Pinpoint the cell where the given text exists, returning its [x, y] midpoint coordinate. 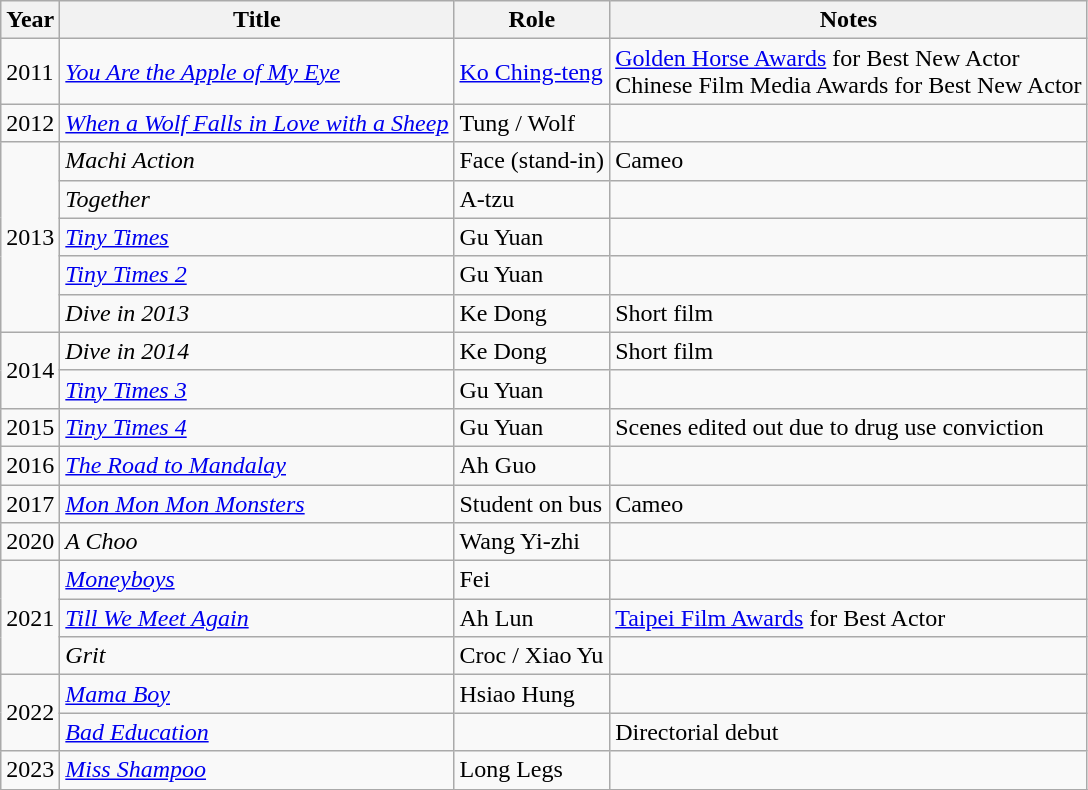
Dive in 2014 [257, 351]
Year [30, 20]
Student on bus [532, 503]
Wang Yi-zhi [532, 542]
Grit [257, 656]
Tiny Times 3 [257, 389]
2013 [30, 237]
Tiny Times [257, 237]
The Road to Mandalay [257, 465]
Machi Action [257, 161]
2021 [30, 618]
Moneyboys [257, 580]
A Choo [257, 542]
Tung / Wolf [532, 123]
Mon Mon Mon Monsters [257, 503]
Fei [532, 580]
Ah Guo [532, 465]
Tiny Times 2 [257, 275]
2012 [30, 123]
A-tzu [532, 199]
When a Wolf Falls in Love with a Sheep [257, 123]
Directorial debut [848, 732]
Golden Horse Awards for Best New ActorChinese Film Media Awards for Best New Actor [848, 72]
2017 [30, 503]
Together [257, 199]
Ah Lun [532, 618]
Mama Boy [257, 694]
Miss Shampoo [257, 770]
2015 [30, 427]
2016 [30, 465]
Till We Meet Again [257, 618]
Bad Education [257, 732]
Dive in 2013 [257, 313]
2011 [30, 72]
Long Legs [532, 770]
2020 [30, 542]
2014 [30, 370]
Face (stand-in) [532, 161]
2022 [30, 713]
Role [532, 20]
Hsiao Hung [532, 694]
Croc / Xiao Yu [532, 656]
Ko Ching-teng [532, 72]
Taipei Film Awards for Best Actor [848, 618]
Tiny Times 4 [257, 427]
2023 [30, 770]
You Are the Apple of My Eye [257, 72]
Title [257, 20]
Notes [848, 20]
Scenes edited out due to drug use conviction [848, 427]
